Find where the given text appears and provide that cell's center as (X, Y) coordinate. 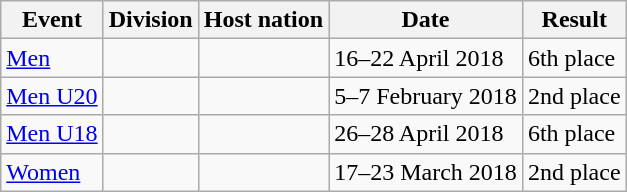
Date (426, 20)
Men U18 (52, 134)
26–28 April 2018 (426, 134)
Event (52, 20)
Women (52, 172)
17–23 March 2018 (426, 172)
5–7 February 2018 (426, 96)
Men (52, 58)
Result (574, 20)
Host nation (263, 20)
Division (150, 20)
Men U20 (52, 96)
16–22 April 2018 (426, 58)
